From the cell containing the given text, extract its center point as (x, y) coordinate. 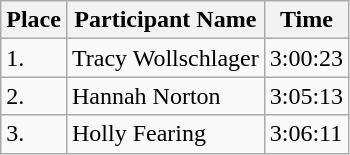
Holly Fearing (165, 134)
Place (34, 20)
1. (34, 58)
2. (34, 96)
Hannah Norton (165, 96)
3:05:13 (306, 96)
Time (306, 20)
3:00:23 (306, 58)
3:06:11 (306, 134)
Participant Name (165, 20)
3. (34, 134)
Tracy Wollschlager (165, 58)
